Identify which cell holds the provided text, then report its [X, Y] central coordinate. 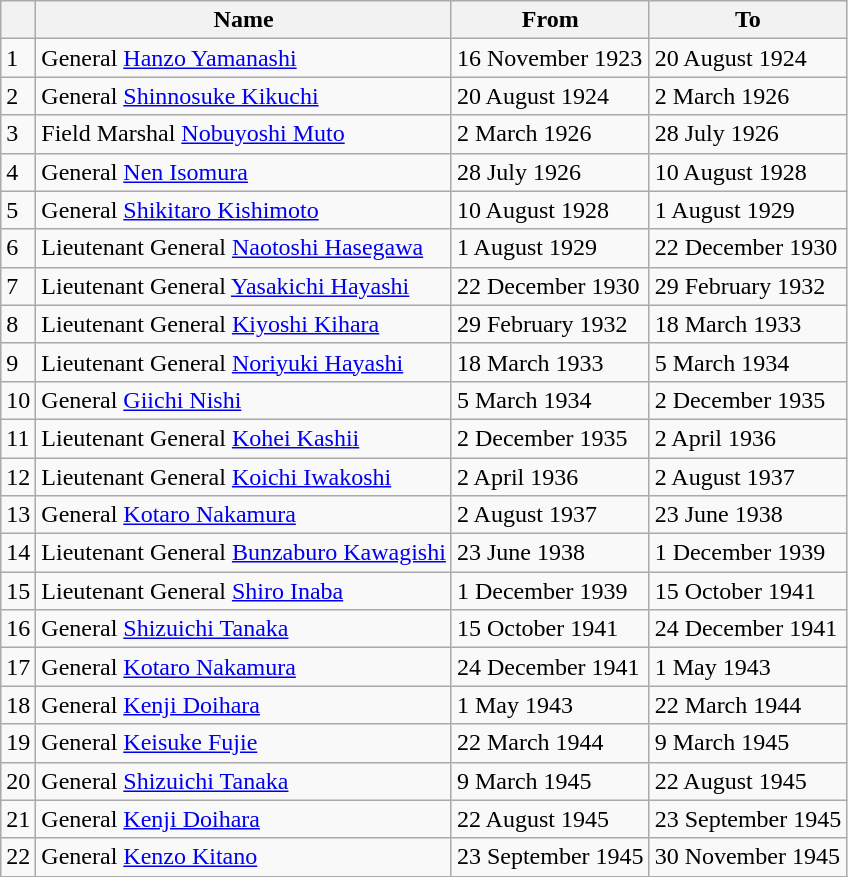
Lieutenant General Naotoshi Hasegawa [244, 248]
30 November 1945 [748, 857]
21 [18, 819]
1 [18, 58]
Lieutenant General Bunzaburo Kawagishi [244, 553]
From [550, 20]
14 [18, 553]
17 [18, 667]
22 [18, 857]
Lieutenant General Yasakichi Hayashi [244, 286]
9 [18, 362]
General Shikitaro Kishimoto [244, 210]
Lieutenant General Shiro Inaba [244, 591]
10 [18, 400]
11 [18, 438]
General Hanzo Yamanashi [244, 58]
5 [18, 210]
Lieutenant General Noriyuki Hayashi [244, 362]
19 [18, 743]
6 [18, 248]
Lieutenant General Kohei Kashii [244, 438]
2 [18, 96]
General Giichi Nishi [244, 400]
16 November 1923 [550, 58]
Name [244, 20]
General Kenzo Kitano [244, 857]
7 [18, 286]
Field Marshal Nobuyoshi Muto [244, 134]
18 [18, 705]
Lieutenant General Koichi Iwakoshi [244, 477]
8 [18, 324]
Lieutenant General Kiyoshi Kihara [244, 324]
12 [18, 477]
General Shinnosuke Kikuchi [244, 96]
General Keisuke Fujie [244, 743]
16 [18, 629]
20 [18, 781]
General Nen Isomura [244, 172]
15 [18, 591]
4 [18, 172]
To [748, 20]
13 [18, 515]
3 [18, 134]
